Provide the [x, y] coordinate of the cell's center where the given text is located.  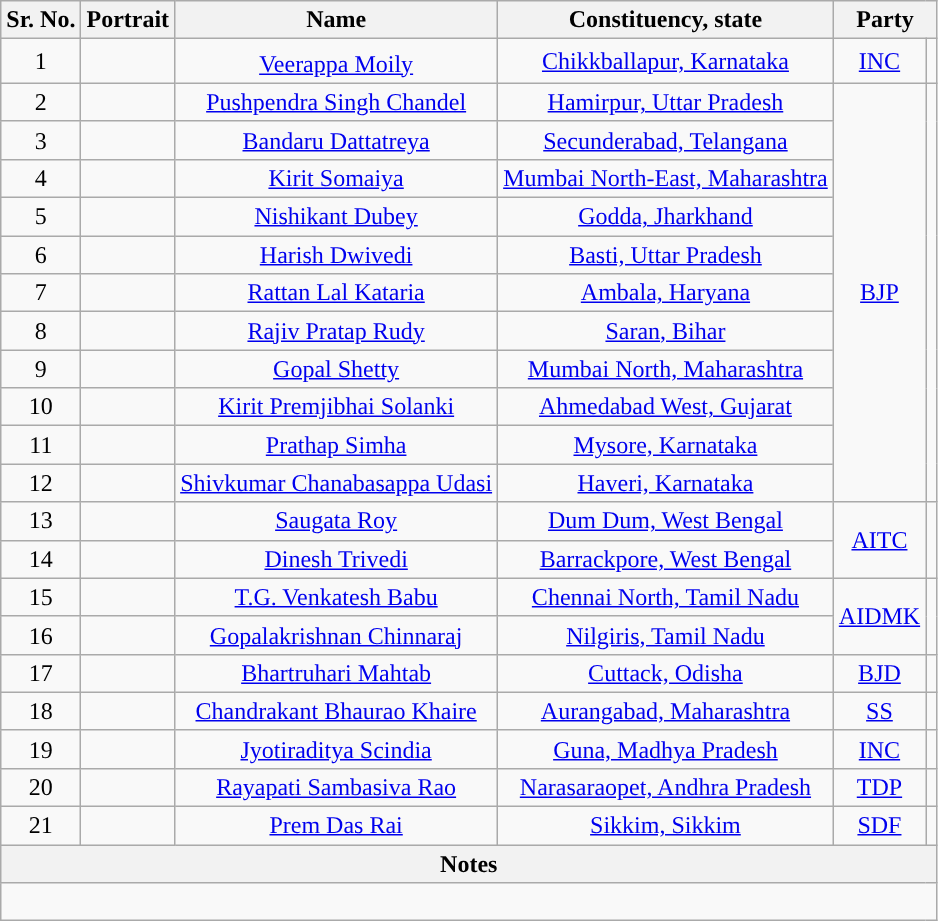
Nishikant Dubey [336, 217]
Mysore, Karnataka [666, 445]
Rajiv Pratap Rudy [336, 331]
Chandrakant Bhaurao Khaire [336, 711]
Mumbai North-East, Maharashtra [666, 178]
11 [41, 445]
Party [884, 20]
4 [41, 178]
Gopal Shetty [336, 369]
Saran, Bihar [666, 331]
18 [41, 711]
Mumbai North, Maharashtra [666, 369]
Harish Dwivedi [336, 255]
Pushpendra Singh Chandel [336, 102]
16 [41, 635]
8 [41, 331]
6 [41, 255]
AIDMK [879, 616]
21 [41, 826]
Prathap Simha [336, 445]
Bandaru Dattatreya [336, 140]
Sr. No. [41, 20]
Gopalakrishnan Chinnaraj [336, 635]
7 [41, 293]
20 [41, 787]
Aurangabad, Maharashtra [666, 711]
SDF [879, 826]
Guna, Madhya Pradesh [666, 749]
Dinesh Trivedi [336, 559]
Basti, Uttar Pradesh [666, 255]
Dum Dum, West Bengal [666, 521]
SS [879, 711]
T.G. Venkatesh Babu [336, 597]
Narasaraopet, Andhra Pradesh [666, 787]
14 [41, 559]
Bhartruhari Mahtab [336, 673]
Constituency, state [666, 20]
17 [41, 673]
Chikkballapur, Karnataka [666, 62]
12 [41, 483]
Hamirpur, Uttar Pradesh [666, 102]
Ambala, Haryana [666, 293]
Portrait [128, 20]
15 [41, 597]
Prem Das Rai [336, 826]
TDP [879, 787]
19 [41, 749]
Rattan Lal Kataria [336, 293]
13 [41, 521]
Ahmedabad West, Gujarat [666, 407]
10 [41, 407]
Sikkim, Sikkim [666, 826]
Barrackpore, West Bengal [666, 559]
Chennai North, Tamil Nadu [666, 597]
Jyotiraditya Scindia [336, 749]
Rayapati Sambasiva Rao [336, 787]
Godda, Jharkhand [666, 217]
Nilgiris, Tamil Nadu [666, 635]
BJD [879, 673]
Notes [469, 864]
Kirit Premjibhai Solanki [336, 407]
Veerappa Moily [336, 62]
Saugata Roy [336, 521]
Haveri, Karnataka [666, 483]
1 [41, 62]
Name [336, 20]
Kirit Somaiya [336, 178]
9 [41, 369]
Secunderabad, Telangana [666, 140]
Cuttack, Odisha [666, 673]
5 [41, 217]
BJP [879, 292]
AITC [879, 540]
2 [41, 102]
3 [41, 140]
Shivkumar Chanabasappa Udasi [336, 483]
